Provide the [x, y] coordinate of the cell's center where the given text is located.  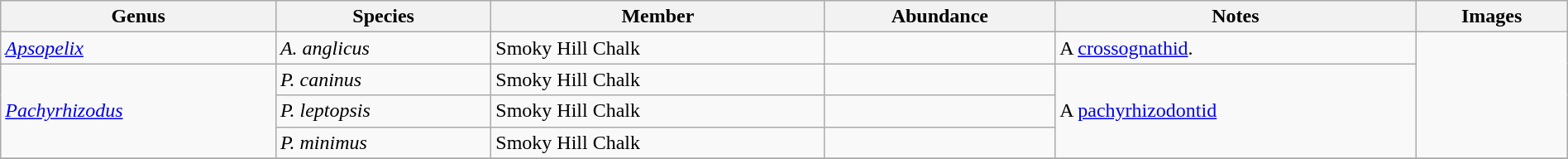
A crossognathid. [1236, 48]
A pachyrhizodontid [1236, 111]
Genus [139, 17]
P. caninus [383, 79]
Pachyrhizodus [139, 111]
Apsopelix [139, 48]
Member [658, 17]
Abundance [939, 17]
P. leptopsis [383, 111]
Notes [1236, 17]
A. anglicus [383, 48]
P. minimus [383, 142]
Species [383, 17]
Images [1492, 17]
